Determine the [x, y] coordinate at the center of the cell enclosing the given text.  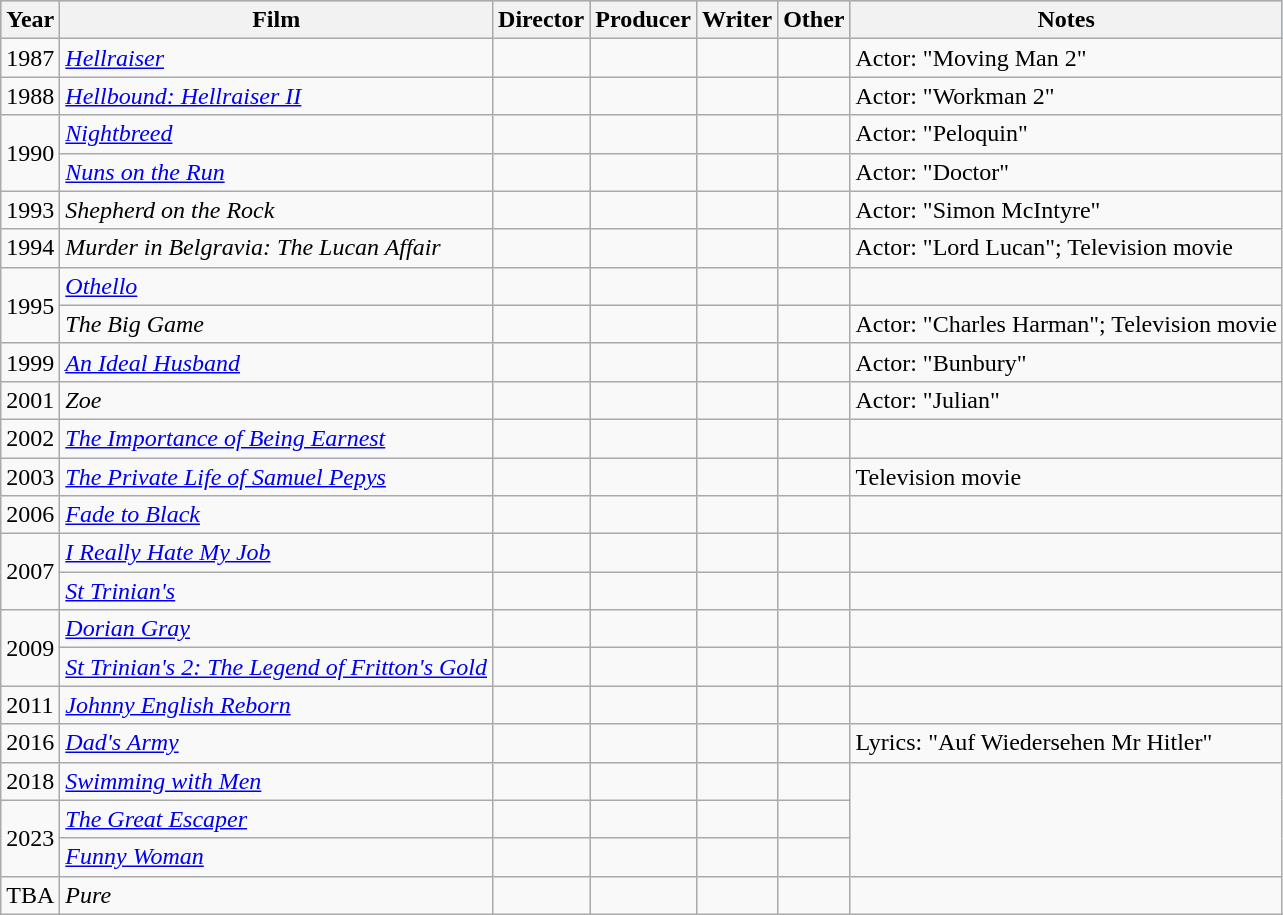
Actor: "Julian" [1066, 400]
An Ideal Husband [276, 362]
Producer [644, 20]
Shepherd on the Rock [276, 210]
Nuns on the Run [276, 172]
The Importance of Being Earnest [276, 438]
2002 [30, 438]
Actor: "Simon McIntyre" [1066, 210]
Lyrics: "Auf Wiedersehen Mr Hitler" [1066, 743]
Swimming with Men [276, 781]
Television movie [1066, 477]
2006 [30, 515]
Actor: "Lord Lucan"; Television movie [1066, 248]
St Trinian's [276, 591]
2016 [30, 743]
Johnny English Reborn [276, 705]
Nightbreed [276, 134]
TBA [30, 895]
The Great Escaper [276, 819]
Hellraiser [276, 58]
2007 [30, 572]
Actor: "Bunbury" [1066, 362]
Actor: "Moving Man 2" [1066, 58]
Dorian Gray [276, 629]
Zoe [276, 400]
1987 [30, 58]
Pure [276, 895]
1993 [30, 210]
2009 [30, 648]
1994 [30, 248]
Year [30, 20]
Other [814, 20]
Actor: "Charles Harman"; Television movie [1066, 324]
1988 [30, 96]
Hellbound: Hellraiser II [276, 96]
2018 [30, 781]
1995 [30, 305]
Director [542, 20]
2011 [30, 705]
1999 [30, 362]
1990 [30, 153]
2003 [30, 477]
The Big Game [276, 324]
Film [276, 20]
Writer [736, 20]
Murder in Belgravia: The Lucan Affair [276, 248]
St Trinian's 2: The Legend of Fritton's Gold [276, 667]
Dad's Army [276, 743]
2001 [30, 400]
Actor: "Doctor" [1066, 172]
2023 [30, 838]
The Private Life of Samuel Pepys [276, 477]
Fade to Black [276, 515]
Notes [1066, 20]
Funny Woman [276, 857]
Actor: "Workman 2" [1066, 96]
I Really Hate My Job [276, 553]
Othello [276, 286]
Actor: "Peloquin" [1066, 134]
